Identify which cell holds the provided text, then report its [X, Y] central coordinate. 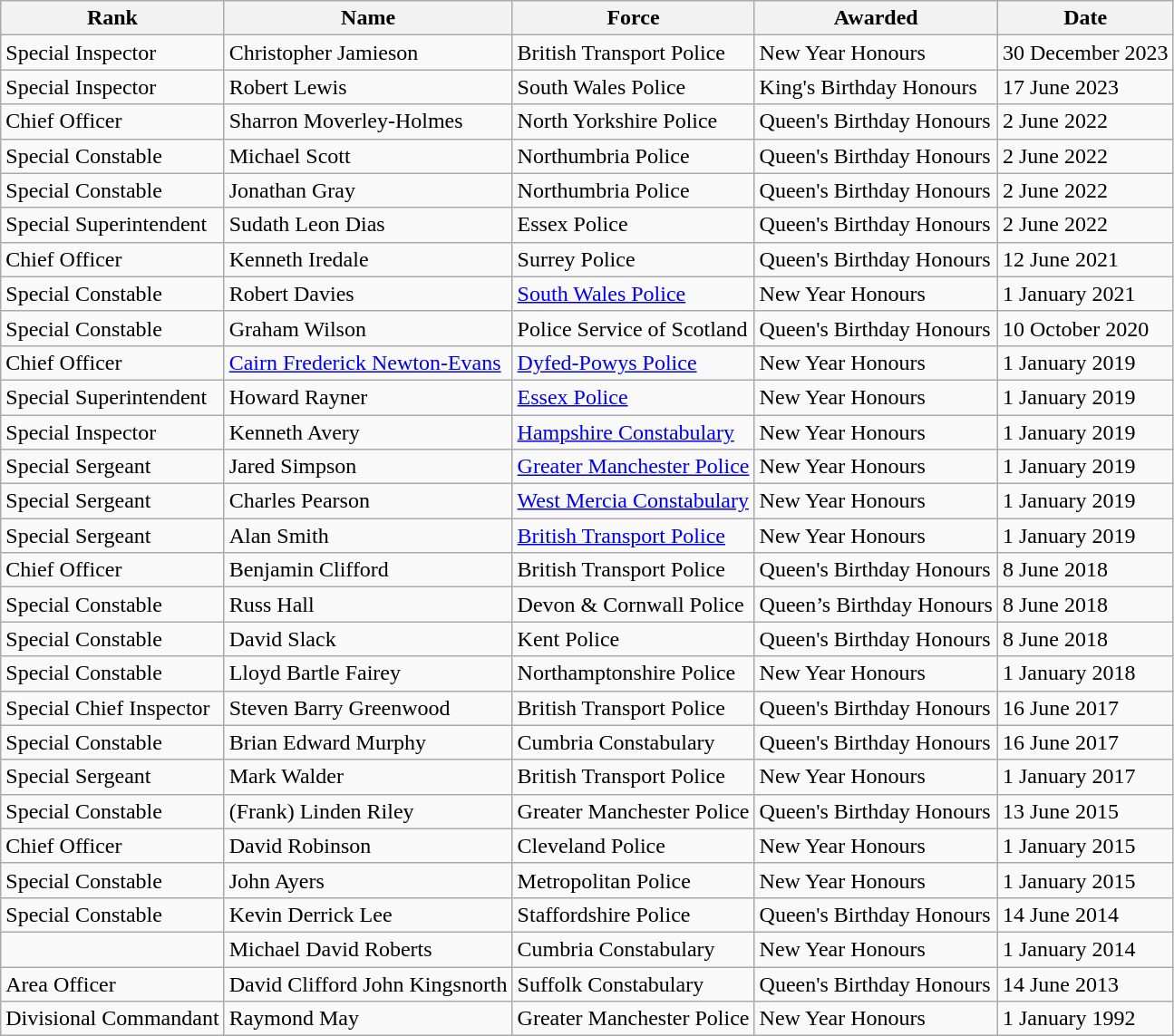
Staffordshire Police [633, 915]
King's Birthday Honours [876, 87]
Kenneth Iredale [368, 259]
John Ayers [368, 880]
Dyfed-Powys Police [633, 363]
(Frank) Linden Riley [368, 811]
Awarded [876, 18]
Cleveland Police [633, 846]
1 January 1992 [1085, 1019]
Robert Lewis [368, 87]
Graham Wilson [368, 328]
Kevin Derrick Lee [368, 915]
Russ Hall [368, 605]
Charles Pearson [368, 501]
North Yorkshire Police [633, 121]
Queen’s Birthday Honours [876, 605]
Date [1085, 18]
Christopher Jamieson [368, 53]
Michael Scott [368, 156]
Brian Edward Murphy [368, 742]
Sharron Moverley-Holmes [368, 121]
Devon & Cornwall Police [633, 605]
10 October 2020 [1085, 328]
1 January 2014 [1085, 949]
Area Officer [112, 983]
West Mercia Constabulary [633, 501]
12 June 2021 [1085, 259]
Raymond May [368, 1019]
Kenneth Avery [368, 432]
17 June 2023 [1085, 87]
Cairn Frederick Newton-Evans [368, 363]
Surrey Police [633, 259]
Divisional Commandant [112, 1019]
Jared Simpson [368, 467]
Michael David Roberts [368, 949]
14 June 2013 [1085, 983]
Sudath Leon Dias [368, 225]
Name [368, 18]
Kent Police [633, 639]
Northamptonshire Police [633, 673]
Police Service of Scotland [633, 328]
Mark Walder [368, 777]
Force [633, 18]
Special Chief Inspector [112, 708]
Benjamin Clifford [368, 570]
13 June 2015 [1085, 811]
David Clifford John Kingsnorth [368, 983]
Alan Smith [368, 536]
David Slack [368, 639]
Jonathan Gray [368, 190]
Metropolitan Police [633, 880]
Howard Rayner [368, 397]
Robert Davies [368, 294]
14 June 2014 [1085, 915]
30 December 2023 [1085, 53]
Suffolk Constabulary [633, 983]
1 January 2021 [1085, 294]
1 January 2017 [1085, 777]
David Robinson [368, 846]
Rank [112, 18]
Hampshire Constabulary [633, 432]
1 January 2018 [1085, 673]
Lloyd Bartle Fairey [368, 673]
Steven Barry Greenwood [368, 708]
